Identify which cell holds the provided text, then report its [X, Y] central coordinate. 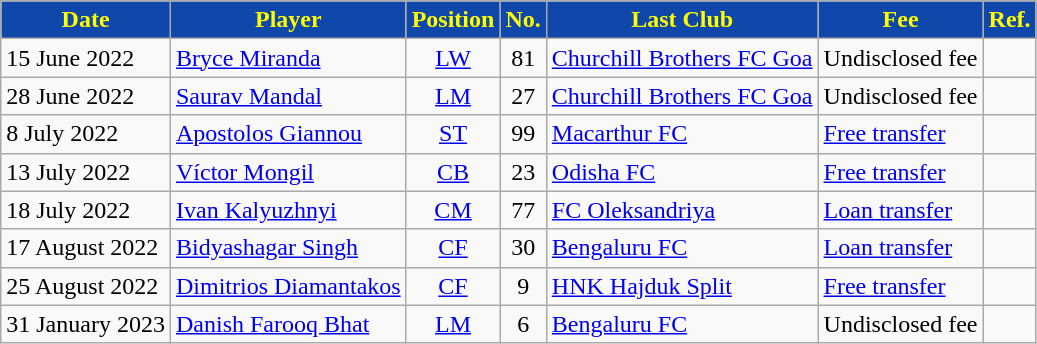
Saurav Mandal [288, 96]
81 [523, 58]
9 [523, 286]
CM [453, 210]
15 June 2022 [86, 58]
23 [523, 172]
Odisha FC [682, 172]
Ref. [1010, 20]
FC Oleksandriya [682, 210]
Ivan Kalyuzhnyi [288, 210]
Position [453, 20]
13 July 2022 [86, 172]
Player [288, 20]
6 [523, 324]
Apostolos Giannou [288, 134]
Dimitrios Diamantakos [288, 286]
8 July 2022 [86, 134]
31 January 2023 [86, 324]
Danish Farooq Bhat [288, 324]
CB [453, 172]
25 August 2022 [86, 286]
Víctor Mongil [288, 172]
17 August 2022 [86, 248]
27 [523, 96]
Macarthur FC [682, 134]
LW [453, 58]
Fee [900, 20]
ST [453, 134]
HNK Hajduk Split [682, 286]
Last Club [682, 20]
Bryce Miranda [288, 58]
No. [523, 20]
30 [523, 248]
Date [86, 20]
28 June 2022 [86, 96]
77 [523, 210]
18 July 2022 [86, 210]
99 [523, 134]
Bidyashagar Singh [288, 248]
